Capture the cell that displays the provided text and extract its (X, Y) central coordinate. 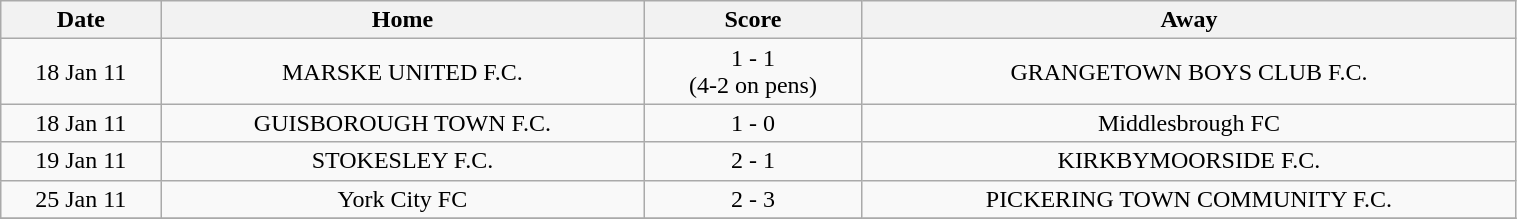
1 - 0 (753, 123)
KIRKBYMOORSIDE F.C. (1189, 161)
GRANGETOWN BOYS CLUB F.C. (1189, 72)
GUISBOROUGH TOWN F.C. (402, 123)
25 Jan 11 (81, 199)
York City FC (402, 199)
1 - 1(4-2 on pens) (753, 72)
Away (1189, 20)
PICKERING TOWN COMMUNITY F.C. (1189, 199)
2 - 1 (753, 161)
Home (402, 20)
Score (753, 20)
Date (81, 20)
Middlesbrough FC (1189, 123)
MARSKE UNITED F.C. (402, 72)
STOKESLEY F.C. (402, 161)
19 Jan 11 (81, 161)
2 - 3 (753, 199)
